Return the [x, y] coordinate for the center point of the cell that contains the specified text.  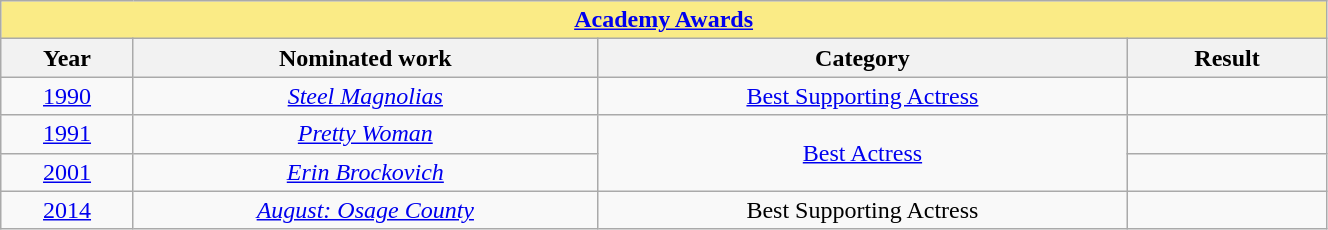
2001 [68, 172]
August: Osage County [365, 210]
Steel Magnolias [365, 96]
2014 [68, 210]
Erin Brockovich [365, 172]
Academy Awards [664, 20]
Result [1228, 58]
Year [68, 58]
Best Actress [862, 153]
Category [862, 58]
Pretty Woman [365, 134]
1991 [68, 134]
Nominated work [365, 58]
1990 [68, 96]
